Pinpoint the cell where the given text exists, returning its [x, y] midpoint coordinate. 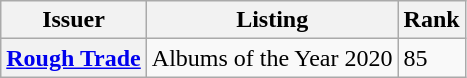
Albums of the Year 2020 [272, 58]
Issuer [74, 20]
Rank [432, 20]
Rough Trade [74, 58]
85 [432, 58]
Listing [272, 20]
